Detect which cell encompasses the target text, then output its (X, Y) center coordinate. 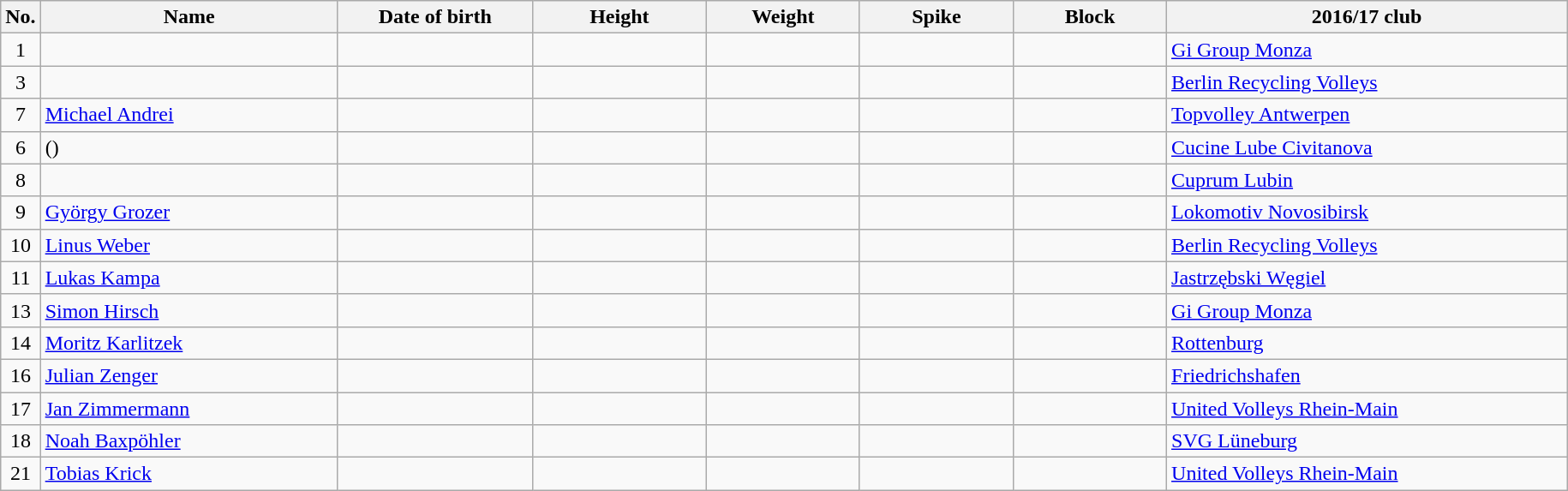
Moritz Karlitzek (189, 343)
No. (21, 17)
14 (21, 343)
Tobias Krick (189, 474)
17 (21, 409)
Spike (936, 17)
Height (619, 17)
13 (21, 310)
10 (21, 245)
Weight (783, 17)
Friedrichshafen (1368, 375)
7 (21, 115)
Name (189, 17)
6 (21, 147)
Date of birth (435, 17)
Simon Hirsch (189, 310)
8 (21, 180)
Lokomotiv Novosibirsk (1368, 213)
2016/17 club (1368, 17)
Topvolley Antwerpen (1368, 115)
18 (21, 441)
21 (21, 474)
Noah Baxpöhler (189, 441)
Block (1090, 17)
11 (21, 278)
Linus Weber (189, 245)
1 (21, 50)
Michael Andrei (189, 115)
16 (21, 375)
György Grozer (189, 213)
Jan Zimmermann (189, 409)
3 (21, 82)
Julian Zenger (189, 375)
SVG Lüneburg (1368, 441)
() (189, 147)
Jastrzębski Węgiel (1368, 278)
Lukas Kampa (189, 278)
Cucine Lube Civitanova (1368, 147)
Cuprum Lubin (1368, 180)
9 (21, 213)
Rottenburg (1368, 343)
